Find where the given text appears and provide that cell's center as [x, y] coordinate. 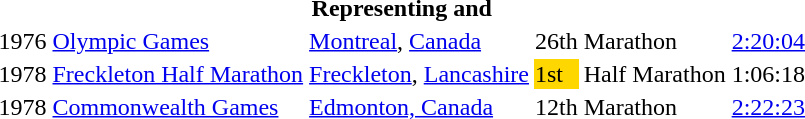
Freckleton Half Marathon [178, 74]
1st [557, 74]
Marathon [654, 41]
Olympic Games [178, 41]
Montreal, Canada [420, 41]
Freckleton, Lancashire [420, 74]
Half Marathon [654, 74]
26th [557, 41]
